Determine the [X, Y] coordinate at the center of the cell enclosing the given text.  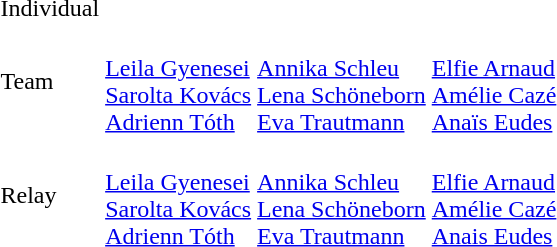
Leila GyeneseiSarolta KovácsAdrienn Tóth [178, 82]
Annika SchleuLena SchönebornEva Trautmann [342, 82]
